Return the (X, Y) coordinate for the center point of the cell that contains the specified text.  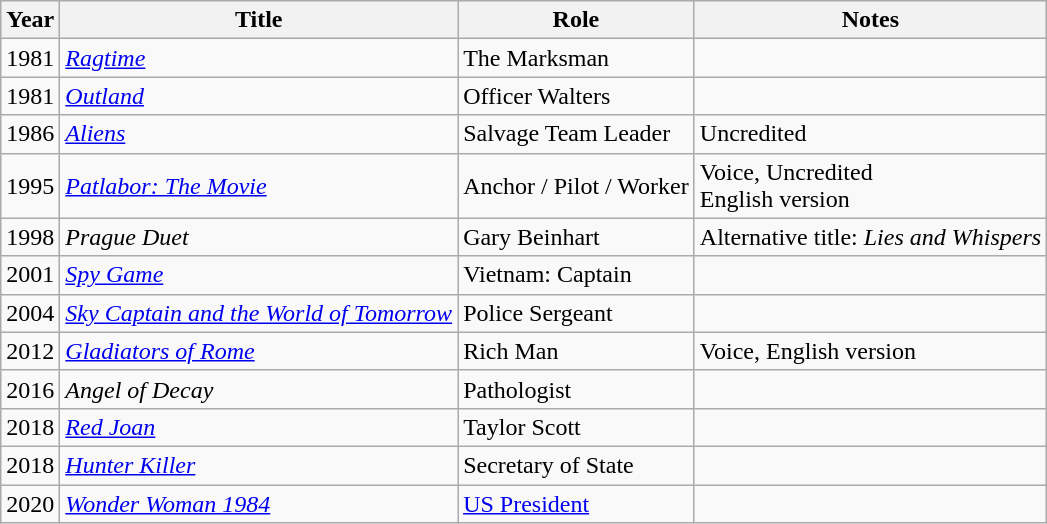
Pathologist (576, 389)
2004 (30, 313)
US President (576, 503)
Year (30, 20)
Officer Walters (576, 96)
Wonder Woman 1984 (259, 503)
Role (576, 20)
Sky Captain and the World of Tomorrow (259, 313)
Salvage Team Leader (576, 134)
Outland (259, 96)
Taylor Scott (576, 427)
Vietnam: Captain (576, 275)
Secretary of State (576, 465)
Gary Beinhart (576, 237)
Voice, UncreditedEnglish version (870, 186)
Spy Game (259, 275)
Anchor / Pilot / Worker (576, 186)
Ragtime (259, 58)
The Marksman (576, 58)
Hunter Killer (259, 465)
Aliens (259, 134)
Alternative title: Lies and Whispers (870, 237)
Gladiators of Rome (259, 351)
Notes (870, 20)
1986 (30, 134)
2016 (30, 389)
Rich Man (576, 351)
Angel of Decay (259, 389)
1998 (30, 237)
Title (259, 20)
2001 (30, 275)
Prague Duet (259, 237)
2020 (30, 503)
2012 (30, 351)
Voice, English version (870, 351)
Uncredited (870, 134)
Patlabor: The Movie (259, 186)
1995 (30, 186)
Police Sergeant (576, 313)
Red Joan (259, 427)
